Determine the [x, y] coordinate at the center of the cell enclosing the given text.  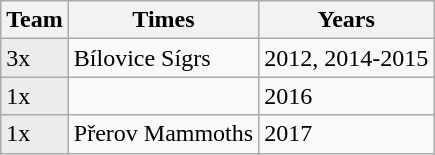
2016 [346, 96]
3x [35, 58]
Team [35, 20]
2017 [346, 134]
2012, 2014-2015 [346, 58]
Bílovice Sígrs [163, 58]
Přerov Mammoths [163, 134]
Years [346, 20]
Times [163, 20]
